Return (x, y) of the center of cell containing provided text 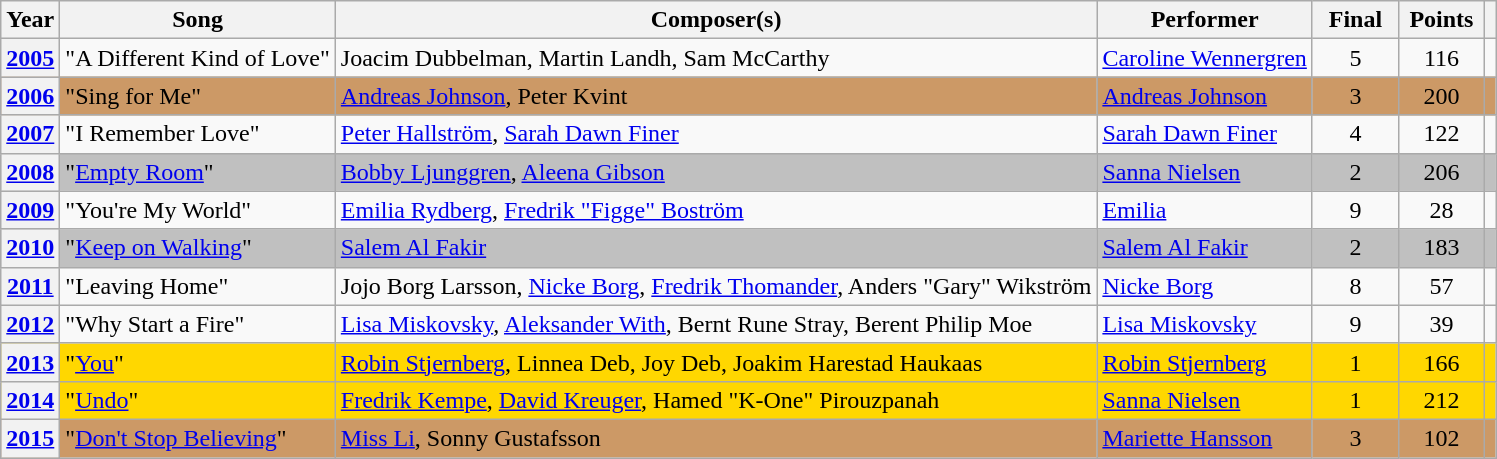
"Don't Stop Believing" (198, 438)
"Keep on Walking" (198, 248)
Andreas Johnson, Peter Kvint (716, 96)
"Why Start a Fire" (198, 324)
57 (1441, 286)
Points (1441, 20)
Composer(s) (716, 20)
Performer (1205, 20)
2011 (30, 286)
2006 (30, 96)
28 (1441, 210)
Fredrik Kempe, David Kreuger, Hamed "K-One" Pirouzpanah (716, 400)
200 (1441, 96)
Miss Li, Sonny Gustafsson (716, 438)
"You" (198, 362)
Nicke Borg (1205, 286)
"A Different Kind of Love" (198, 58)
"Leaving Home" (198, 286)
102 (1441, 438)
Song (198, 20)
2010 (30, 248)
"Empty Room" (198, 172)
Lisa Miskovsky (1205, 324)
Emilia (1205, 210)
Bobby Ljunggren, Aleena Gibson (716, 172)
"You're My World" (198, 210)
Emilia Rydberg, Fredrik "Figge" Boström (716, 210)
2012 (30, 324)
Jojo Borg Larsson, Nicke Borg, Fredrik Thomander, Anders "Gary" Wikström (716, 286)
5 (1355, 58)
122 (1441, 134)
Andreas Johnson (1205, 96)
2015 (30, 438)
166 (1441, 362)
"I Remember Love" (198, 134)
Joacim Dubbelman, Martin Landh, Sam McCarthy (716, 58)
Year (30, 20)
Robin Stjernberg (1205, 362)
2009 (30, 210)
Robin Stjernberg, Linnea Deb, Joy Deb, Joakim Harestad Haukaas (716, 362)
2005 (30, 58)
4 (1355, 134)
8 (1355, 286)
116 (1441, 58)
206 (1441, 172)
183 (1441, 248)
Peter Hallström, Sarah Dawn Finer (716, 134)
Caroline Wennergren (1205, 58)
"Sing for Me" (198, 96)
2008 (30, 172)
2014 (30, 400)
39 (1441, 324)
Sarah Dawn Finer (1205, 134)
2013 (30, 362)
"Undo" (198, 400)
Final (1355, 20)
212 (1441, 400)
2007 (30, 134)
Mariette Hansson (1205, 438)
Lisa Miskovsky, Aleksander With, Bernt Rune Stray, Berent Philip Moe (716, 324)
